Pinpoint the cell where the given text exists, returning its (X, Y) midpoint coordinate. 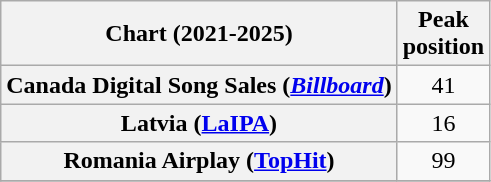
Canada Digital Song Sales (Billboard) (199, 85)
99 (443, 161)
Chart (2021-2025) (199, 34)
41 (443, 85)
Latvia (LaIPA) (199, 123)
16 (443, 123)
Peakposition (443, 34)
Romania Airplay (TopHit) (199, 161)
